Locate the cell with the specified text and output its (X, Y) center coordinate. 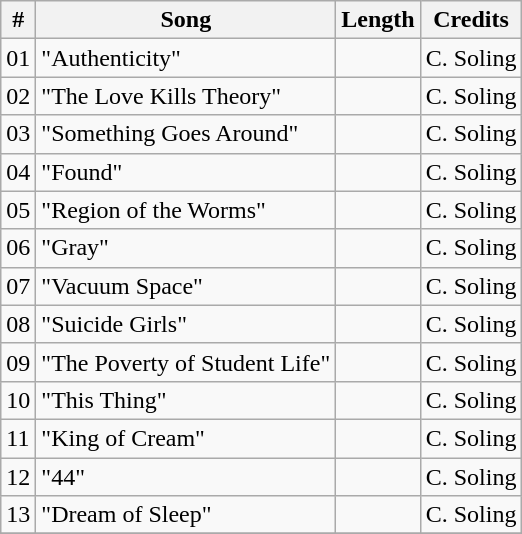
"The Love Kills Theory" (186, 96)
"44" (186, 477)
"King of Cream" (186, 438)
# (18, 20)
"Dream of Sleep" (186, 515)
03 (18, 134)
"This Thing" (186, 400)
06 (18, 248)
Song (186, 20)
10 (18, 400)
"Something Goes Around" (186, 134)
Length (378, 20)
"Suicide Girls" (186, 324)
12 (18, 477)
"Vacuum Space" (186, 286)
Credits (471, 20)
04 (18, 172)
09 (18, 362)
01 (18, 58)
"Authenticity" (186, 58)
"Region of the Worms" (186, 210)
"The Poverty of Student Life" (186, 362)
"Gray" (186, 248)
11 (18, 438)
05 (18, 210)
13 (18, 515)
"Found" (186, 172)
02 (18, 96)
08 (18, 324)
07 (18, 286)
